Identify which cell holds the provided text, then report its (x, y) central coordinate. 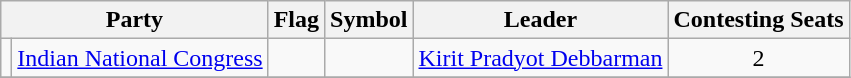
Party (134, 20)
Flag (296, 20)
Indian National Congress (140, 58)
Contesting Seats (758, 20)
Leader (540, 20)
2 (758, 58)
Symbol (369, 20)
Kirit Pradyot Debbarman (540, 58)
